Find where the given text appears and provide that cell's center as [X, Y] coordinate. 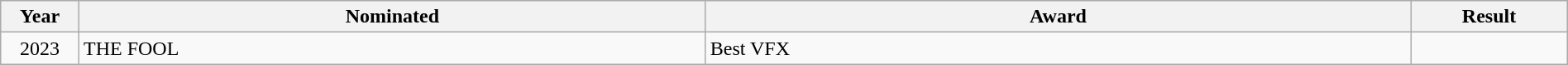
Nominated [392, 17]
2023 [40, 48]
Year [40, 17]
Award [1059, 17]
Result [1489, 17]
THE FOOL [392, 48]
Best VFX [1059, 48]
